Provide the [X, Y] coordinate of the cell's center where the given text is located.  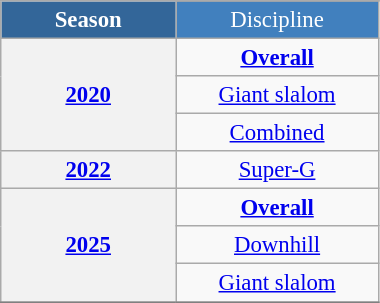
2020 [88, 96]
Downhill [278, 245]
Discipline [278, 20]
2025 [88, 246]
Season [88, 20]
Super-G [278, 170]
Combined [278, 133]
2022 [88, 170]
